Provide the (x, y) coordinate of the cell's center where the given text is located.  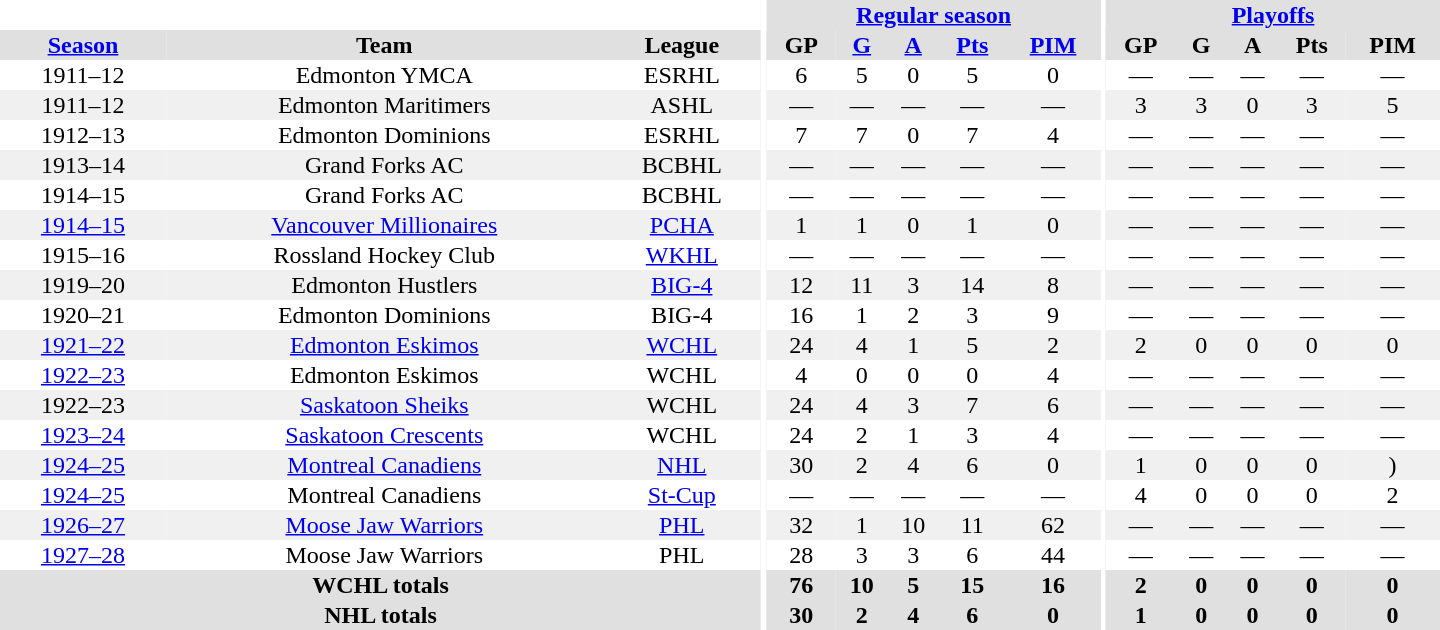
Rossland Hockey Club (384, 255)
Edmonton Maritimers (384, 105)
1915–16 (83, 255)
44 (1054, 555)
76 (802, 585)
15 (972, 585)
12 (802, 285)
1926–27 (83, 525)
32 (802, 525)
Playoffs (1273, 15)
1912–13 (83, 135)
Edmonton Hustlers (384, 285)
PCHA (682, 225)
28 (802, 555)
Team (384, 45)
1920–21 (83, 315)
62 (1054, 525)
1921–22 (83, 345)
Saskatoon Sheiks (384, 405)
WKHL (682, 255)
14 (972, 285)
NHL totals (380, 615)
Season (83, 45)
Edmonton YMCA (384, 75)
Regular season (934, 15)
League (682, 45)
) (1392, 465)
St-Cup (682, 495)
Saskatoon Crescents (384, 435)
1919–20 (83, 285)
Vancouver Millionaires (384, 225)
1923–24 (83, 435)
1927–28 (83, 555)
ASHL (682, 105)
WCHL totals (380, 585)
9 (1054, 315)
1913–14 (83, 165)
8 (1054, 285)
NHL (682, 465)
